Identify which cell holds the provided text, then report its [x, y] central coordinate. 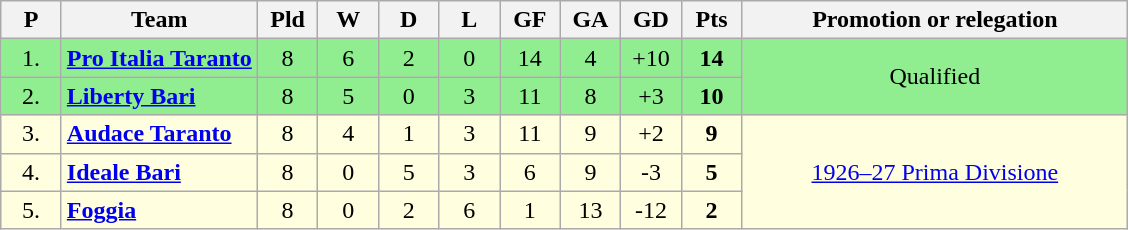
-3 [652, 172]
Ideale Bari [159, 172]
-12 [652, 210]
Audace Taranto [159, 134]
GD [652, 20]
1. [32, 58]
GA [590, 20]
W [348, 20]
4. [32, 172]
Qualified [935, 77]
Pts [712, 20]
GF [530, 20]
2. [32, 96]
+2 [652, 134]
+3 [652, 96]
+10 [652, 58]
Foggia [159, 210]
1926–27 Prima Divisione [935, 172]
Promotion or relegation [935, 20]
10 [712, 96]
L [470, 20]
Team [159, 20]
Pro Italia Taranto [159, 58]
3. [32, 134]
P [32, 20]
D [408, 20]
5. [32, 210]
Pld [288, 20]
Liberty Bari [159, 96]
13 [590, 210]
